Determine the [X, Y] coordinate at the center of the cell enclosing the given text.  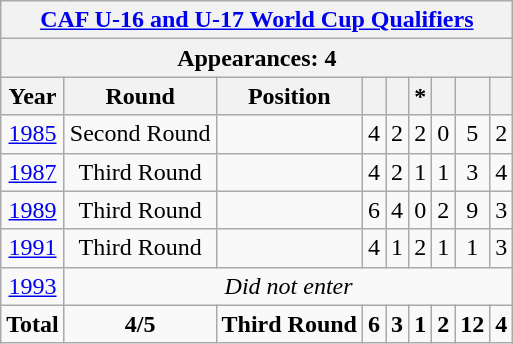
Position [289, 96]
5 [472, 134]
9 [472, 210]
1985 [33, 134]
Appearances: 4 [257, 58]
Round [140, 96]
1987 [33, 172]
1993 [33, 286]
Second Round [140, 134]
Did not enter [288, 286]
1989 [33, 210]
12 [472, 324]
1991 [33, 248]
* [420, 96]
4/5 [140, 324]
CAF U-16 and U-17 World Cup Qualifiers [257, 20]
Total [33, 324]
Year [33, 96]
